Return the [x, y] coordinate for the center point of the cell that contains the specified text.  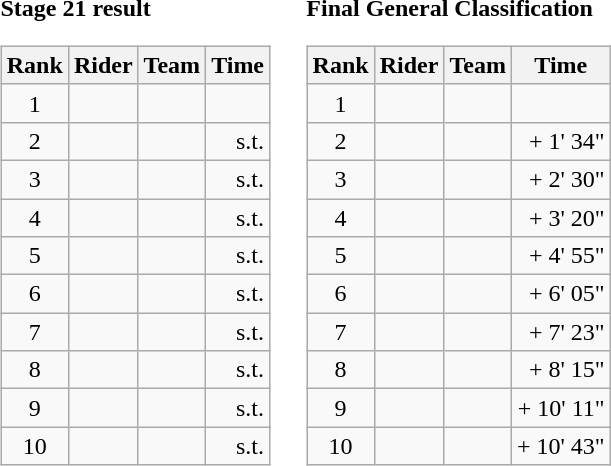
+ 6' 05" [560, 294]
+ 4' 55" [560, 256]
+ 2' 30" [560, 179]
+ 1' 34" [560, 141]
+ 8' 15" [560, 370]
+ 10' 11" [560, 408]
+ 10' 43" [560, 446]
+ 7' 23" [560, 332]
+ 3' 20" [560, 217]
